Return the (x, y) coordinate for the center point of the cell that contains the specified text.  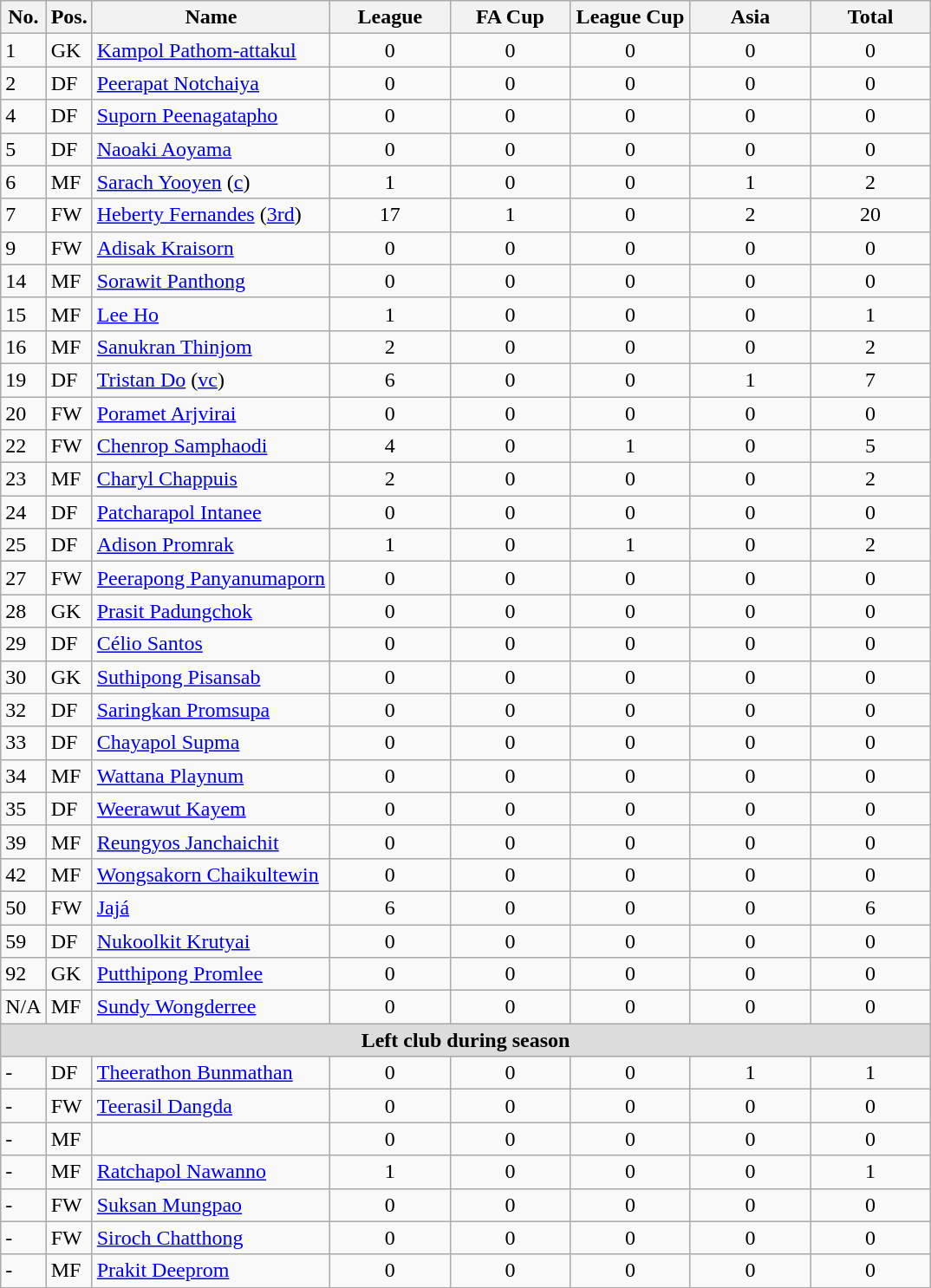
Nukoolkit Krutyai (211, 940)
Wattana Playnum (211, 776)
Pos. (69, 17)
Weerawut Kayem (211, 809)
14 (23, 281)
Peerapong Panyanumaporn (211, 578)
Putthipong Promlee (211, 974)
19 (23, 380)
27 (23, 578)
59 (23, 940)
33 (23, 743)
Charyl Chappuis (211, 479)
Total (870, 17)
Patcharapol Intanee (211, 512)
Tristan Do (vc) (211, 380)
28 (23, 611)
Saringkan Promsupa (211, 710)
Heberty Fernandes (3rd) (211, 215)
Célio Santos (211, 644)
League (390, 17)
39 (23, 842)
Poramet Arjvirai (211, 413)
17 (390, 215)
22 (23, 446)
16 (23, 347)
Theerathon Bunmathan (211, 1073)
Suporn Peenagatapho (211, 116)
Sundy Wongderree (211, 1007)
Naoaki Aoyama (211, 149)
Wongsakorn Chaikultewin (211, 875)
Sorawit Panthong (211, 281)
29 (23, 644)
23 (23, 479)
34 (23, 776)
Left club during season (466, 1040)
30 (23, 677)
15 (23, 314)
No. (23, 17)
Siroch Chatthong (211, 1238)
24 (23, 512)
92 (23, 974)
35 (23, 809)
Teerasil Dangda (211, 1106)
Peerapat Notchaiya (211, 83)
Prasit Padungchok (211, 611)
Prakit Deeprom (211, 1271)
25 (23, 545)
Adisak Kraisorn (211, 248)
42 (23, 875)
32 (23, 710)
50 (23, 907)
Lee Ho (211, 314)
Sanukran Thinjom (211, 347)
Kampol Pathom-attakul (211, 50)
Adison Promrak (211, 545)
9 (23, 248)
Suthipong Pisansab (211, 677)
Asia (751, 17)
Chenrop Samphaodi (211, 446)
Reungyos Janchaichit (211, 842)
Ratchapol Nawanno (211, 1172)
FA Cup (510, 17)
League Cup (631, 17)
Sarach Yooyen (c) (211, 182)
N/A (23, 1007)
Jajá (211, 907)
Name (211, 17)
Suksan Mungpao (211, 1205)
Chayapol Supma (211, 743)
